Find where the given text appears and provide that cell's center as [x, y] coordinate. 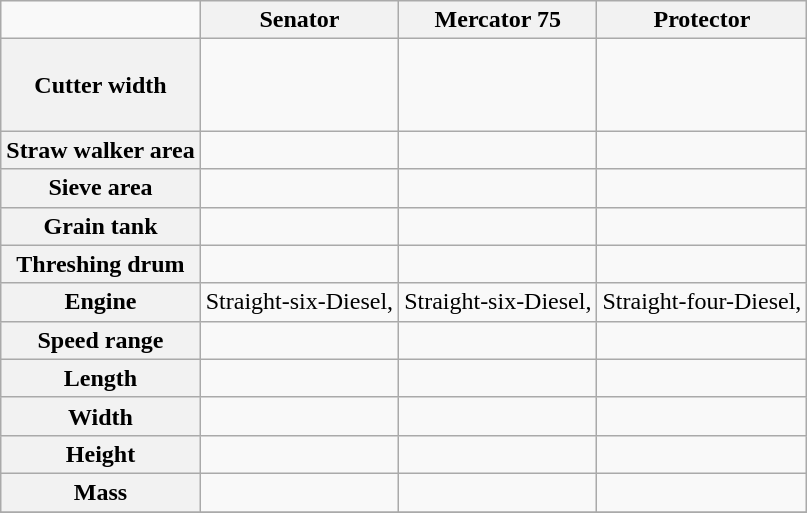
Engine [100, 302]
Straight-four-Diesel, [702, 302]
Threshing drum [100, 264]
Height [100, 454]
Sieve area [100, 188]
Grain tank [100, 226]
Mercator 75 [498, 20]
Length [100, 378]
Speed range [100, 340]
Straw walker area [100, 150]
Mass [100, 492]
Protector [702, 20]
Senator [299, 20]
Cutter width [100, 85]
Width [100, 416]
